Locate the cell with the specified text and output its [x, y] center coordinate. 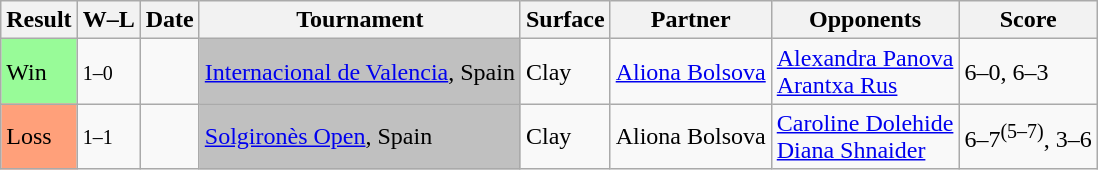
Win [39, 72]
Internacional de Valencia, Spain [360, 72]
Opponents [865, 20]
Partner [690, 20]
6–7(5–7), 3–6 [1028, 136]
W–L [108, 20]
Tournament [360, 20]
Result [39, 20]
Caroline Dolehide Diana Shnaider [865, 136]
1–0 [108, 72]
1–1 [108, 136]
Surface [565, 20]
Loss [39, 136]
Alexandra Panova Arantxa Rus [865, 72]
Date [170, 20]
Score [1028, 20]
6–0, 6–3 [1028, 72]
Solgironès Open, Spain [360, 136]
